Search for the cell housing the specified text and yield its [X, Y] center coordinate. 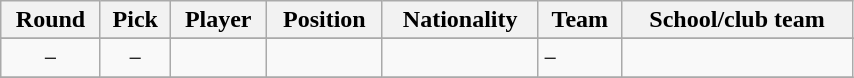
Round [51, 20]
Team [580, 20]
Position [324, 20]
School/club team [738, 20]
Player [218, 20]
Pick [135, 20]
Nationality [460, 20]
